Find where the given text appears and provide that cell's center as (X, Y) coordinate. 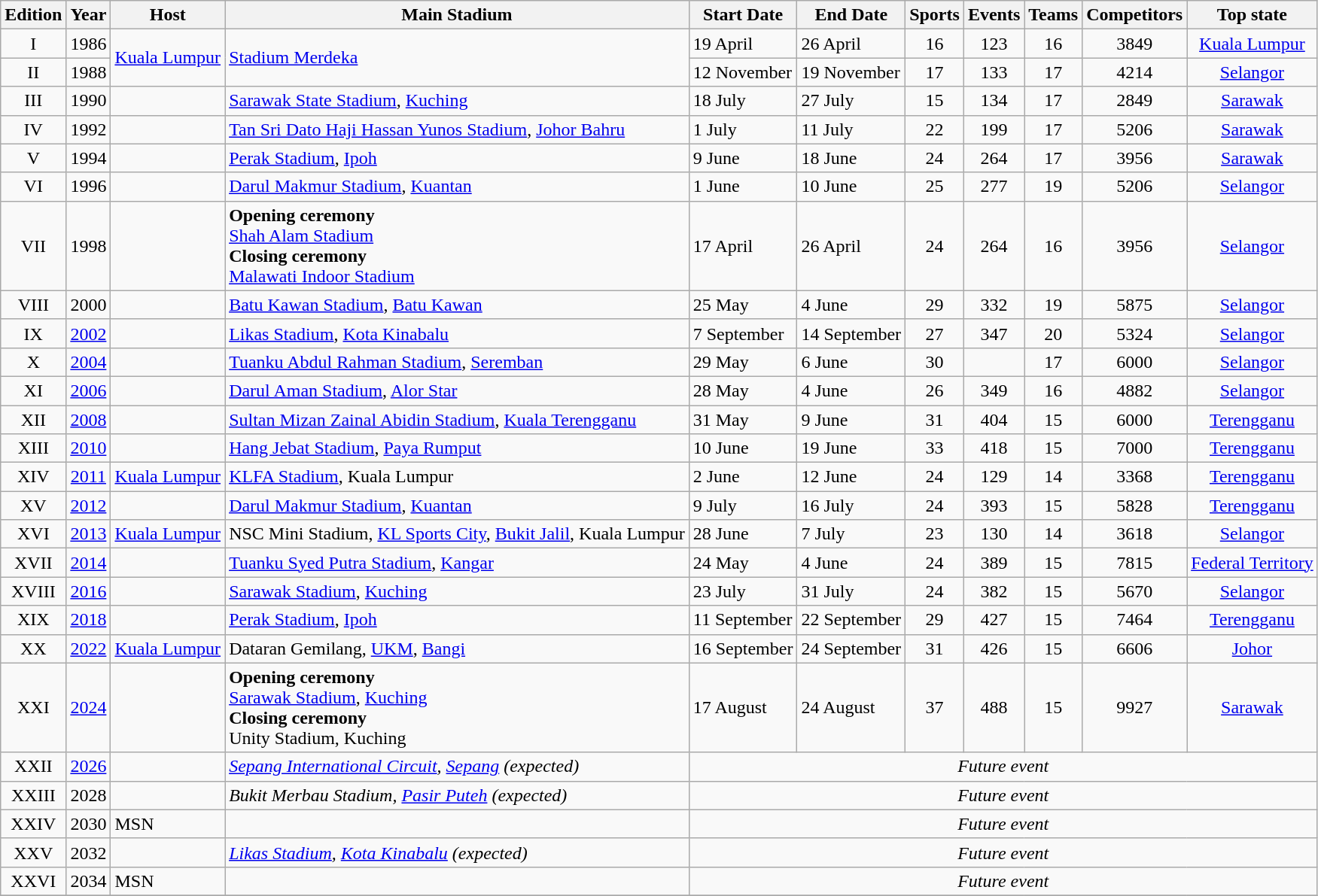
18 July (743, 101)
277 (994, 187)
382 (994, 591)
Sepang International Circuit, Sepang (expected) (458, 767)
XXII (33, 767)
24 May (743, 563)
XIX (33, 620)
22 September (851, 620)
129 (994, 477)
XV (33, 506)
XXIII (33, 795)
Competitors (1135, 15)
1992 (89, 129)
IX (33, 333)
KLFA Stadium, Kuala Lumpur (458, 477)
XII (33, 419)
XX (33, 648)
16 July (851, 506)
6 June (851, 362)
4882 (1135, 390)
2011 (89, 477)
9 July (743, 506)
31 July (851, 591)
Sarawak State Stadium, Kuching (458, 101)
XIV (33, 477)
Bukit Merbau Stadium, Pasir Puteh (expected) (458, 795)
134 (994, 101)
Batu Kawan Stadium, Batu Kawan (458, 305)
2022 (89, 648)
5875 (1135, 305)
3618 (1135, 534)
2032 (89, 852)
25 (935, 187)
3849 (1135, 44)
427 (994, 620)
1998 (89, 245)
XVII (33, 563)
404 (994, 419)
XXIV (33, 824)
29 May (743, 362)
19 April (743, 44)
Sports (935, 15)
7815 (1135, 563)
Main Stadium (458, 15)
Johor (1253, 648)
349 (994, 390)
332 (994, 305)
16 September (743, 648)
6606 (1135, 648)
130 (994, 534)
2008 (89, 419)
Stadium Merdeka (458, 58)
Likas Stadium, Kota Kinabalu (expected) (458, 852)
18 June (851, 158)
XVIII (33, 591)
1 June (743, 187)
2849 (1135, 101)
2018 (89, 620)
Year (89, 15)
11 July (851, 129)
XVI (33, 534)
28 June (743, 534)
17 April (743, 245)
488 (994, 707)
30 (935, 362)
26 (935, 390)
7000 (1135, 448)
5670 (1135, 591)
133 (994, 72)
418 (994, 448)
27 (935, 333)
2030 (89, 824)
Likas Stadium, Kota Kinabalu (458, 333)
Edition (33, 15)
V (33, 158)
2 June (743, 477)
2010 (89, 448)
Top state (1253, 15)
1986 (89, 44)
Opening ceremonySarawak Stadium, KuchingClosing ceremonyUnity Stadium, Kuching (458, 707)
VI (33, 187)
11 September (743, 620)
Start Date (743, 15)
2028 (89, 795)
347 (994, 333)
Events (994, 15)
2026 (89, 767)
Teams (1054, 15)
2014 (89, 563)
2024 (89, 707)
28 May (743, 390)
Opening ceremonyShah Alam StadiumClosing ceremonyMalawati Indoor Stadium (458, 245)
393 (994, 506)
XIII (33, 448)
12 November (743, 72)
9927 (1135, 707)
199 (994, 129)
III (33, 101)
1994 (89, 158)
5828 (1135, 506)
7464 (1135, 620)
Federal Territory (1253, 563)
23 July (743, 591)
5324 (1135, 333)
Dataran Gemilang, UKM, Bangi (458, 648)
1 July (743, 129)
33 (935, 448)
XXV (33, 852)
VIII (33, 305)
2002 (89, 333)
2034 (89, 881)
17 August (743, 707)
37 (935, 707)
14 September (851, 333)
I (33, 44)
23 (935, 534)
X (33, 362)
2006 (89, 390)
20 (1054, 333)
2004 (89, 362)
22 (935, 129)
XXI (33, 707)
II (33, 72)
Hang Jebat Stadium, Paya Rumput (458, 448)
25 May (743, 305)
1990 (89, 101)
Darul Aman Stadium, Alor Star (458, 390)
24 September (851, 648)
389 (994, 563)
VII (33, 245)
19 June (851, 448)
12 June (851, 477)
2000 (89, 305)
Tuanku Abdul Rahman Stadium, Seremban (458, 362)
7 September (743, 333)
Sultan Mizan Zainal Abidin Stadium, Kuala Terengganu (458, 419)
Host (168, 15)
2016 (89, 591)
XXVI (33, 881)
24 August (851, 707)
3368 (1135, 477)
NSC Mini Stadium, KL Sports City, Bukit Jalil, Kuala Lumpur (458, 534)
2013 (89, 534)
426 (994, 648)
31 May (743, 419)
4214 (1135, 72)
1988 (89, 72)
1996 (89, 187)
Sarawak Stadium, Kuching (458, 591)
Tuanku Syed Putra Stadium, Kangar (458, 563)
7 July (851, 534)
IV (33, 129)
End Date (851, 15)
19 November (851, 72)
123 (994, 44)
XI (33, 390)
Tan Sri Dato Haji Hassan Yunos Stadium, Johor Bahru (458, 129)
2012 (89, 506)
27 July (851, 101)
